Provide the (x, y) coordinate of the cell's center where the given text is located.  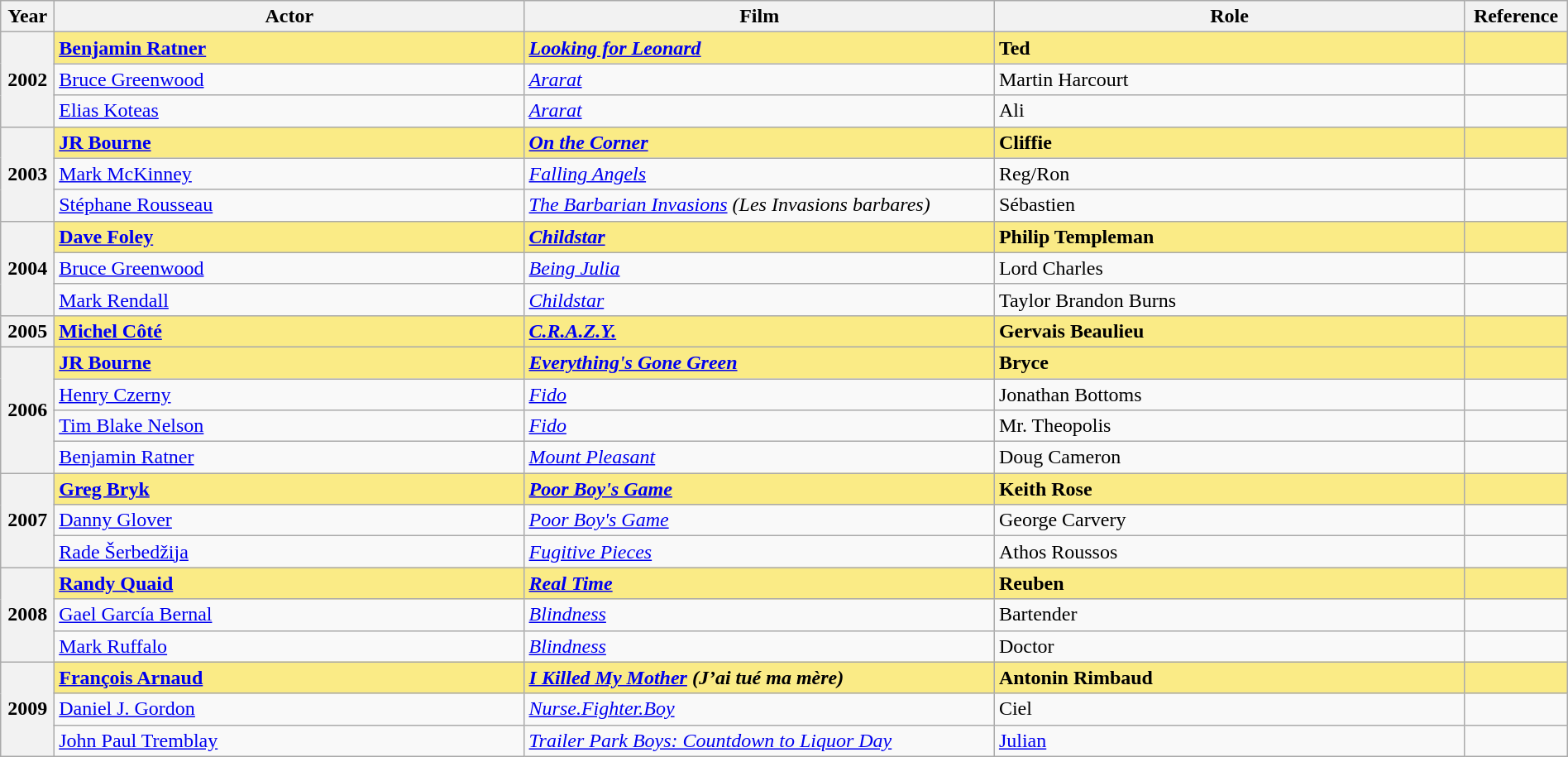
Doug Cameron (1229, 458)
Reg/Ron (1229, 174)
Henry Czerny (289, 395)
Martin Harcourt (1229, 79)
Cliffie (1229, 142)
2007 (28, 520)
Ali (1229, 111)
Daniel J. Gordon (289, 709)
Actor (289, 17)
Michel Côté (289, 331)
2004 (28, 268)
Ciel (1229, 709)
Philip Templeman (1229, 237)
John Paul Tremblay (289, 740)
Role (1229, 17)
C.R.A.Z.Y. (759, 331)
Gervais Beaulieu (1229, 331)
2008 (28, 615)
Gael García Bernal (289, 615)
Dave Foley (289, 237)
Fugitive Pieces (759, 552)
Mount Pleasant (759, 458)
Greg Bryk (289, 489)
Real Time (759, 583)
2005 (28, 331)
2006 (28, 410)
George Carvery (1229, 520)
Antonin Rimbaud (1229, 678)
Tim Blake Nelson (289, 426)
Keith Rose (1229, 489)
François Arnaud (289, 678)
Being Julia (759, 268)
Athos Roussos (1229, 552)
Reference (1517, 17)
Everything's Gone Green (759, 362)
2009 (28, 709)
2003 (28, 174)
Elias Koteas (289, 111)
Sébastien (1229, 205)
Mark McKinney (289, 174)
Falling Angels (759, 174)
Jonathan Bottoms (1229, 395)
Mark Rendall (289, 299)
Doctor (1229, 646)
I Killed My Mother (J’ai tué ma mère) (759, 678)
Mark Ruffalo (289, 646)
Randy Quaid (289, 583)
On the Corner (759, 142)
Nurse.Fighter.Boy (759, 709)
Film (759, 17)
The Barbarian Invasions (Les Invasions barbares) (759, 205)
Rade Šerbedžija (289, 552)
Ted (1229, 48)
Reuben (1229, 583)
Looking for Leonard (759, 48)
Trailer Park Boys: Countdown to Liquor Day (759, 740)
Stéphane Rousseau (289, 205)
Bartender (1229, 615)
Year (28, 17)
Bryce (1229, 362)
Lord Charles (1229, 268)
Danny Glover (289, 520)
2002 (28, 79)
Julian (1229, 740)
Mr. Theopolis (1229, 426)
Taylor Brandon Burns (1229, 299)
